Extract the [x, y] coordinate from the center of the cell holding the provided text.  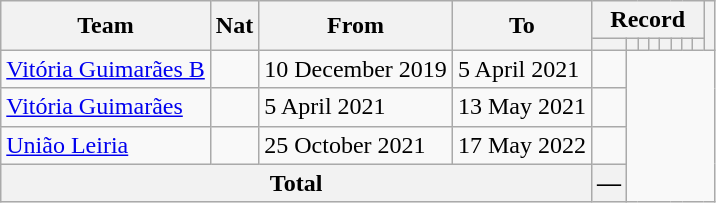
13 May 2021 [522, 107]
— [608, 183]
Vitória Guimarães B [106, 69]
Nat [234, 26]
25 October 2021 [356, 145]
União Leiria [106, 145]
Team [106, 26]
10 December 2019 [356, 69]
To [522, 26]
Total [296, 183]
17 May 2022 [522, 145]
Vitória Guimarães [106, 107]
Record [647, 20]
From [356, 26]
